Determine the (x, y) coordinate at the center of the cell enclosing the given text.  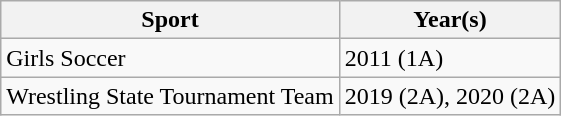
Wrestling State Tournament Team (170, 96)
Year(s) (450, 20)
Sport (170, 20)
2011 (1A) (450, 58)
Girls Soccer (170, 58)
2019 (2A), 2020 (2A) (450, 96)
